From the cell containing the given text, extract its center point as [x, y] coordinate. 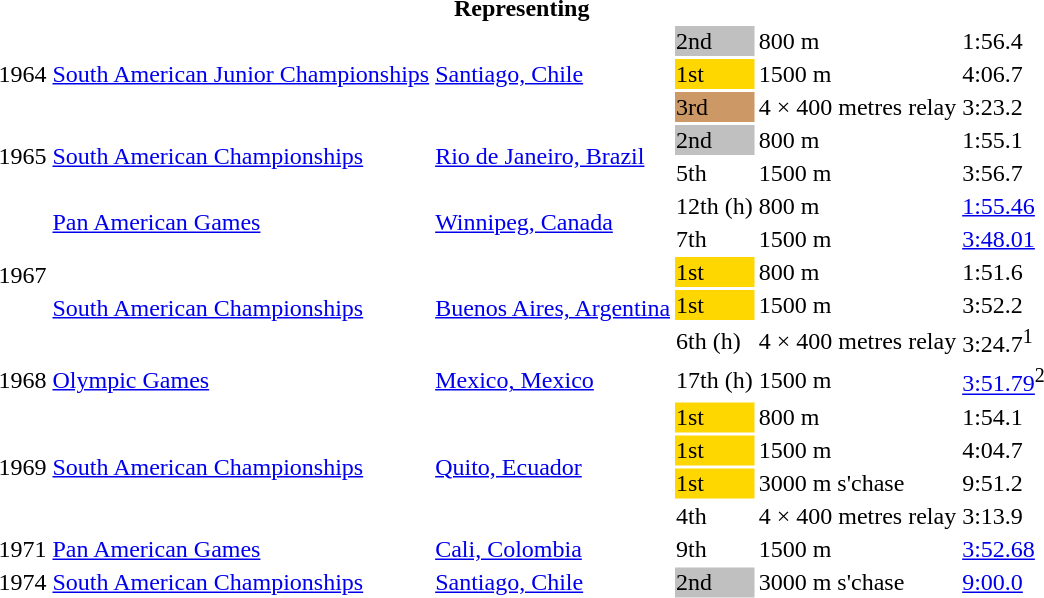
Mexico, Mexico [553, 380]
6th (h) [715, 341]
Rio de Janeiro, Brazil [553, 156]
South American Junior Championships [241, 74]
9th [715, 549]
Winnipeg, Canada [553, 222]
Olympic Games [241, 380]
Quito, Ecuador [553, 466]
5th [715, 173]
Buenos Aires, Argentina [553, 308]
7th [715, 239]
3rd [715, 107]
4th [715, 516]
Cali, Colombia [553, 549]
12th (h) [715, 206]
17th (h) [715, 380]
